Detect which cell encompasses the target text, then output its [X, Y] center coordinate. 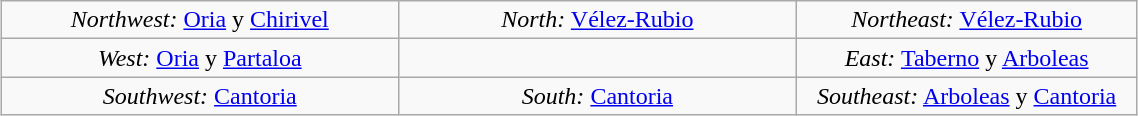
South: Cantoria [598, 96]
North: Vélez-Rubio [598, 20]
Northwest: Oria y Chirivel [200, 20]
Southeast: Arboleas y Cantoria [966, 96]
West: Oria y Partaloa [200, 58]
Southwest: Cantoria [200, 96]
East: Taberno y Arboleas [966, 58]
Northeast: Vélez-Rubio [966, 20]
